Provide the [x, y] coordinate of the cell's center where the given text is located.  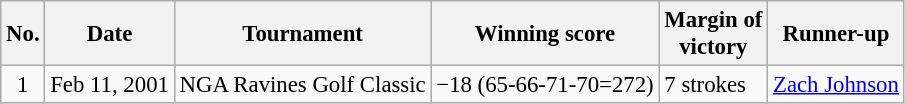
No. [23, 34]
−18 (65-66-71-70=272) [545, 85]
Margin ofvictory [714, 34]
Feb 11, 2001 [110, 85]
Winning score [545, 34]
Date [110, 34]
1 [23, 85]
Runner-up [836, 34]
NGA Ravines Golf Classic [302, 85]
7 strokes [714, 85]
Zach Johnson [836, 85]
Tournament [302, 34]
